Return the [X, Y] coordinate for the center point of the cell that contains the specified text.  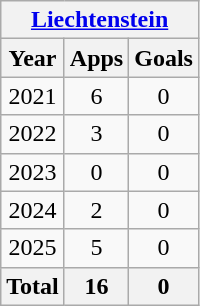
Goals [164, 58]
2023 [33, 172]
Total [33, 286]
2021 [33, 96]
2022 [33, 134]
2025 [33, 248]
5 [96, 248]
Apps [96, 58]
2 [96, 210]
2024 [33, 210]
Year [33, 58]
3 [96, 134]
16 [96, 286]
Liechtenstein [100, 20]
6 [96, 96]
